Extract the [X, Y] coordinate from the center of the cell holding the provided text.  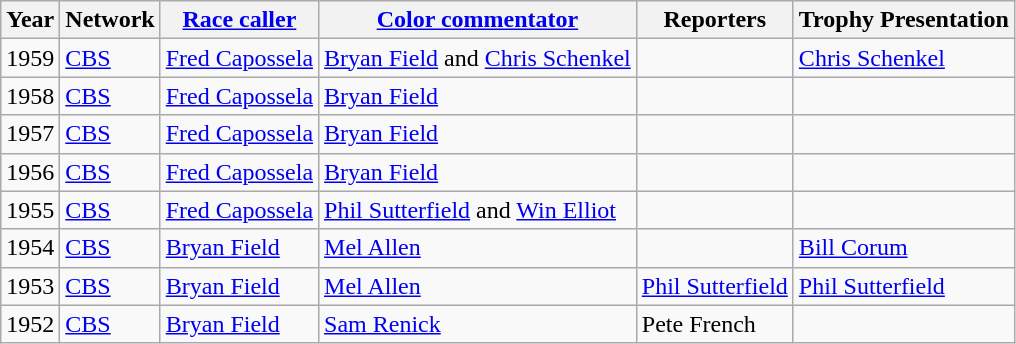
1957 [30, 134]
Sam Renick [478, 324]
1954 [30, 248]
Network [110, 20]
1953 [30, 286]
1956 [30, 172]
Race caller [239, 20]
Phil Sutterfield and Win Elliot [478, 210]
Bryan Field and Chris Schenkel [478, 58]
Year [30, 20]
1952 [30, 324]
Chris Schenkel [904, 58]
1959 [30, 58]
Color commentator [478, 20]
Pete French [714, 324]
1955 [30, 210]
1958 [30, 96]
Bill Corum [904, 248]
Reporters [714, 20]
Trophy Presentation [904, 20]
